Capture the cell that displays the provided text and extract its (X, Y) central coordinate. 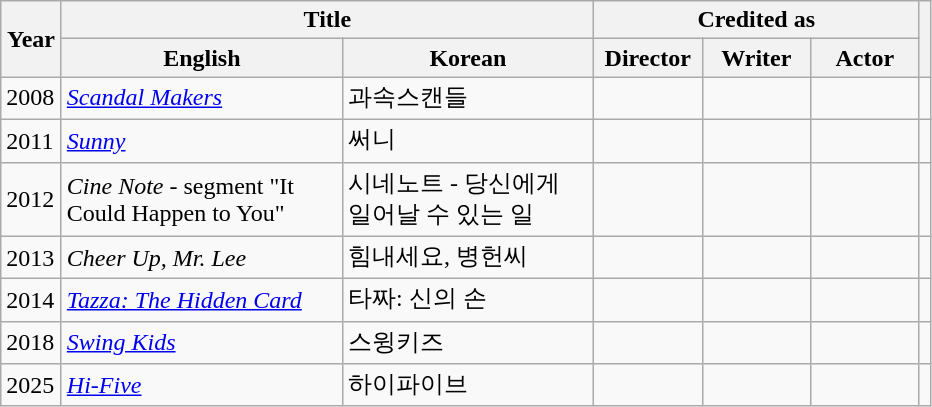
2014 (32, 300)
2018 (32, 342)
2011 (32, 140)
Cine Note - segment "It Could Happen to You" (202, 199)
Tazza: The Hidden Card (202, 300)
English (202, 58)
시네노트 - 당신에게 일어날 수 있는 일 (468, 199)
Year (32, 39)
타짜: 신의 손 (468, 300)
Swing Kids (202, 342)
2008 (32, 98)
Sunny (202, 140)
Korean (468, 58)
Director (648, 58)
Actor (866, 58)
2012 (32, 199)
Credited as (756, 20)
2025 (32, 386)
과속스캔들 (468, 98)
스윙키즈 (468, 342)
Hi-Five (202, 386)
2013 (32, 258)
Cheer Up, Mr. Lee (202, 258)
하이파이브 (468, 386)
써니 (468, 140)
Writer (756, 58)
Title (327, 20)
Scandal Makers (202, 98)
힘내세요, 병헌씨 (468, 258)
